Detect which cell encompasses the target text, then output its (x, y) center coordinate. 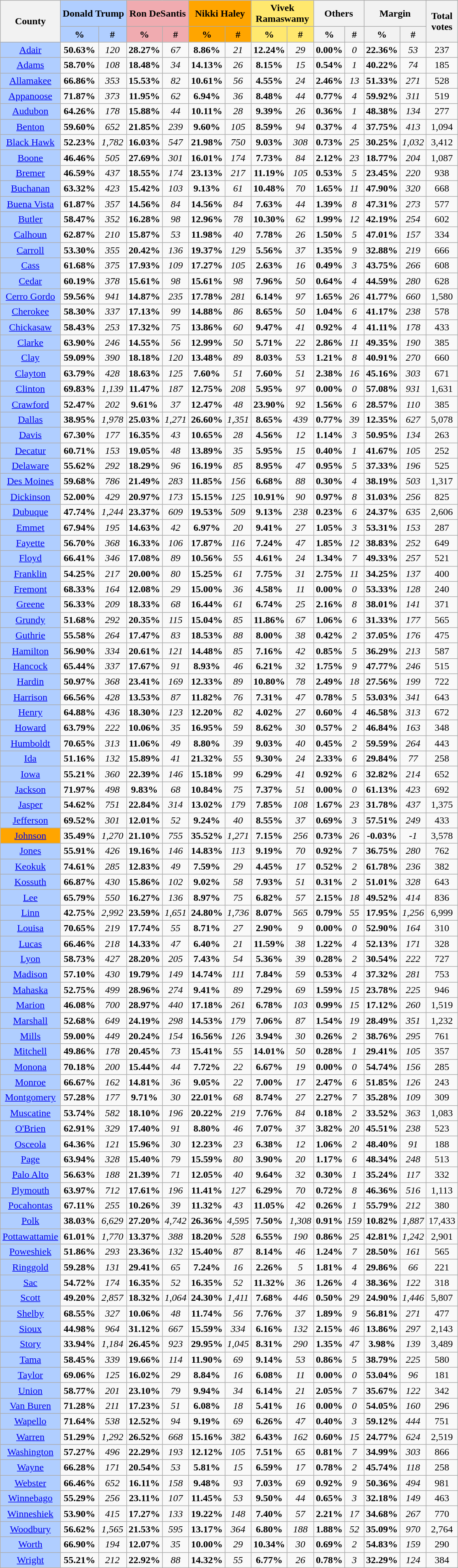
1,651 (176, 913)
46.36% (381, 1190)
Delaware (30, 466)
40.91% (381, 358)
42.75% (79, 913)
9.71% (144, 1098)
255 (113, 1206)
54.72% (79, 1283)
20.45% (144, 1051)
Clay (30, 358)
Shelby (30, 1313)
235 (176, 296)
Cass (30, 266)
176 (413, 635)
16.03% (144, 142)
52.47% (79, 404)
2,764 (442, 1529)
Others (339, 14)
413 (413, 127)
496 (113, 1452)
1,094 (442, 127)
8.86% (207, 50)
21.98% (207, 142)
311 (413, 96)
13.48% (207, 358)
4.61% (269, 558)
18.10% (144, 1113)
221 (442, 1267)
Adair (30, 50)
Floyd (30, 558)
92 (300, 404)
836 (442, 897)
66.86% (79, 81)
Madison (30, 974)
124 (413, 1560)
550 (113, 897)
1.99% (329, 219)
1.24% (329, 1252)
53.31% (381, 528)
31.12% (144, 1329)
-0.03% (381, 836)
Woodbury (30, 1529)
0.18% (329, 1113)
74.61% (79, 866)
436 (113, 713)
16.11% (144, 1483)
666 (442, 250)
26.52% (144, 1437)
446 (300, 1298)
525 (442, 466)
414 (413, 897)
595 (176, 1529)
41.77% (381, 296)
295 (413, 1036)
37.75% (381, 127)
12.35% (381, 419)
11.06% (144, 743)
523 (442, 1128)
0.54% (329, 65)
59.68% (79, 481)
54.62% (79, 805)
293 (113, 1252)
61.01% (79, 1236)
521 (442, 558)
44.59% (381, 281)
6.16% (269, 1329)
102 (176, 882)
1,308 (300, 1221)
15.88% (144, 111)
13.53% (144, 697)
7.00% (269, 1082)
67.94% (79, 528)
Fremont (30, 589)
10.34% (269, 1545)
56.33% (79, 604)
9.39% (269, 111)
Jackson (30, 789)
56.62% (79, 1529)
19.37% (207, 250)
19.16% (144, 851)
14.83% (207, 851)
1,256 (413, 913)
499 (113, 990)
239 (176, 127)
Audubon (30, 111)
47.90% (381, 188)
30.25% (381, 142)
Ida (30, 759)
1.39% (329, 204)
59.12% (381, 1421)
1,317 (442, 481)
200 (113, 1067)
5,807 (442, 1298)
352 (113, 219)
69.52% (79, 820)
10.48% (269, 188)
0.65% (329, 1498)
Osceola (30, 1144)
12.83% (144, 866)
12.75% (207, 389)
Bremer (30, 173)
6.82% (269, 897)
11.85% (207, 481)
117 (413, 1174)
7.73% (269, 157)
4.56% (269, 435)
30.54% (381, 959)
Story (30, 1344)
60.19% (79, 281)
12.33% (207, 681)
Iowa (30, 774)
59.92% (381, 96)
7.72% (207, 1067)
11.45% (207, 1498)
110 (413, 404)
Harrison (30, 697)
9.47% (269, 327)
93 (238, 1483)
13.02% (207, 805)
0.50% (329, 1298)
Lyon (30, 959)
18.53% (207, 635)
426 (113, 851)
1,184 (113, 1344)
31.78% (381, 805)
Washington (30, 1452)
7.75% (269, 574)
1,292 (113, 1437)
6.94% (207, 96)
1,580 (442, 296)
41.11% (381, 327)
61.78% (381, 866)
18.32% (144, 1298)
0.52% (329, 866)
210 (113, 235)
23.11% (144, 1498)
1,519 (442, 1005)
62.87% (79, 235)
538 (113, 1421)
Margin (395, 14)
342 (442, 1390)
21.39% (144, 1174)
76 (238, 697)
51.29% (79, 1437)
463 (442, 1498)
54.74% (381, 1067)
14.81% (144, 1082)
22.92% (144, 1560)
5.41% (269, 1406)
Boone (30, 157)
2.12% (329, 157)
2.75% (329, 574)
Worth (30, 1545)
49.52% (381, 897)
35.09% (381, 1529)
12.47% (207, 404)
1,887 (413, 1221)
58.30% (79, 312)
204 (413, 157)
16.95% (207, 728)
23.37% (144, 512)
8.62% (269, 728)
Wayne (30, 1468)
66.90% (79, 1545)
10.26% (144, 1206)
263 (442, 435)
444 (413, 1421)
137 (413, 574)
388 (176, 1236)
14.53% (207, 1021)
29.95% (207, 1344)
56.63% (79, 1174)
0.36% (329, 111)
2,901 (442, 1236)
1,232 (442, 1021)
38.83% (381, 543)
58.45% (79, 1360)
439 (300, 419)
11.59% (269, 944)
475 (442, 635)
1.89% (329, 1313)
1,446 (413, 1298)
51.68% (79, 620)
54 (238, 959)
4.02% (269, 713)
429 (113, 497)
7.15% (269, 836)
1.26% (329, 1283)
43.75% (381, 266)
71 (176, 1174)
270 (413, 358)
1.05% (329, 528)
2,519 (442, 1437)
70.18% (79, 1067)
16.02% (144, 1375)
12.23% (207, 1144)
11.41% (207, 1190)
1.88% (329, 1529)
24.90% (381, 1298)
7.68% (269, 1298)
1,770 (113, 1236)
Grundy (30, 620)
15.44% (144, 1067)
9.50% (269, 1498)
Ringgold (30, 1267)
3.98% (381, 1344)
449 (113, 1036)
Franklin (30, 574)
33.52% (381, 1113)
220 (413, 173)
46.08% (79, 1005)
17.47% (144, 635)
Davis (30, 435)
363 (413, 1113)
114 (176, 1360)
154 (176, 1036)
157 (413, 235)
866 (442, 1452)
22.84% (144, 805)
56.90% (79, 651)
Donald Trump (93, 14)
57.27% (79, 1452)
4,595 (238, 1221)
16.28% (144, 219)
1.56% (329, 404)
0.42% (329, 635)
9.83% (144, 789)
Clinton (30, 389)
Lee (30, 897)
46.59% (79, 173)
52.00% (79, 497)
9.60% (207, 127)
727 (442, 959)
8.15% (269, 65)
86 (238, 312)
195 (113, 528)
199 (413, 681)
6.68% (269, 481)
47.31% (381, 204)
243 (442, 1082)
353 (113, 81)
12.12% (207, 1452)
35.67% (381, 1390)
1,375 (442, 805)
Ron DeSantis (158, 14)
2.33% (329, 759)
17.12% (381, 1005)
21.32% (207, 759)
6.21% (269, 666)
Sioux (30, 1329)
Hardin (30, 681)
1,045 (238, 1344)
Mills (30, 1036)
53.74% (79, 1113)
33.94% (79, 1344)
18.20% (207, 1236)
17.74% (144, 928)
68.33% (79, 589)
47.01% (381, 235)
21.85% (144, 127)
2.05% (329, 1390)
-1 (413, 836)
23.59% (144, 913)
0.72% (329, 1190)
20.42% (144, 250)
51.16% (79, 759)
24.80% (207, 913)
16.56% (207, 1036)
14.87% (144, 296)
8.95% (269, 466)
4.45% (269, 866)
309 (442, 1098)
1,032 (413, 142)
35.28% (381, 1098)
762 (442, 851)
22.39% (144, 774)
66.28% (79, 1468)
20.22% (207, 1113)
23.45% (381, 173)
2.16% (329, 604)
34.99% (381, 1452)
761 (442, 1036)
Pottawattamie (30, 1236)
498 (113, 789)
58.73% (79, 959)
0.81% (329, 1452)
6,629 (113, 1221)
Emmet (30, 528)
41.67% (381, 451)
64.26% (79, 111)
1.67% (329, 805)
163 (413, 728)
11.47% (144, 389)
66.56% (79, 697)
66.41% (79, 558)
58.70% (79, 65)
49.35% (381, 343)
40.22% (381, 65)
18.55% (144, 173)
15.41% (207, 1051)
355 (113, 250)
635 (413, 512)
1.21% (329, 358)
Cerro Gordo (30, 296)
21.53% (144, 1529)
7.06% (269, 1021)
161 (413, 1252)
9.14% (269, 1360)
61.87% (79, 204)
7.03% (269, 1483)
12.96% (207, 219)
26.45% (144, 1344)
Clayton (30, 373)
547 (176, 142)
128 (413, 589)
609 (176, 512)
Chickasaw (30, 327)
443 (442, 743)
2.47% (329, 1082)
254 (413, 219)
52.13% (381, 944)
1,411 (238, 1298)
7.51% (269, 1452)
5.56% (269, 250)
53.90% (79, 1514)
Jones (30, 851)
15.00% (207, 589)
28.27% (144, 50)
32.88% (381, 250)
29.86% (381, 1267)
17.18% (207, 1005)
Sac (30, 1283)
23.10% (144, 1390)
9.02% (207, 882)
3.90% (269, 1159)
20.54% (144, 1468)
106 (176, 543)
54.25% (79, 574)
6.26% (269, 1421)
364 (238, 1529)
58 (238, 882)
52.23% (79, 142)
2,992 (113, 913)
332 (442, 1174)
2.26% (269, 1267)
35.24% (381, 1174)
18.77% (381, 157)
722 (442, 681)
48.40% (381, 1144)
9.30% (269, 759)
18.29% (144, 466)
10.30% (269, 219)
587 (442, 651)
24.30% (207, 1298)
671 (442, 373)
327 (113, 1313)
427 (113, 959)
185 (442, 65)
8.07% (269, 913)
6.77% (269, 1560)
209 (113, 604)
56.81% (381, 1313)
1,565 (113, 1529)
51.86% (79, 1252)
66.67% (79, 1082)
15.89% (144, 759)
0.57% (329, 728)
0.99% (329, 1005)
208 (238, 389)
14.74% (207, 974)
10.80% (269, 681)
90 (300, 497)
7.16% (269, 651)
64.88% (79, 713)
13.37% (144, 1236)
12.99% (207, 343)
5.71% (269, 343)
287 (442, 528)
26.60% (207, 419)
37.32% (381, 974)
519 (442, 96)
Van Buren (30, 1406)
6.38% (269, 1144)
38.19% (381, 481)
24.19% (144, 1021)
65.79% (79, 897)
627 (413, 419)
2.46% (329, 81)
310 (442, 928)
53.04% (381, 1375)
66.87% (79, 882)
58.47% (79, 219)
71.97% (79, 789)
505 (113, 157)
63.32% (79, 188)
52.90% (381, 928)
61.68% (79, 266)
Crawford (30, 404)
970 (413, 1529)
18.30% (144, 713)
Monona (30, 1067)
34.68% (381, 1514)
107 (176, 1498)
Webster (30, 1483)
59.09% (79, 358)
513 (442, 1159)
28.57% (381, 404)
7.63% (269, 204)
139 (413, 1344)
0.91% (329, 1221)
240 (442, 589)
509 (238, 512)
49.33% (381, 558)
0.85% (329, 651)
47.77% (381, 666)
946 (442, 990)
249 (413, 820)
37.05% (381, 635)
17.67% (144, 666)
127 (238, 1190)
580 (442, 1360)
44.98% (79, 1329)
15.86% (144, 882)
32.18% (381, 1498)
Dubuque (30, 512)
17.23% (144, 1406)
158 (176, 1483)
18.63% (144, 373)
277 (442, 111)
22.36% (381, 50)
55.58% (79, 635)
1,244 (113, 512)
1,087 (442, 157)
193 (176, 1452)
1.59% (329, 990)
12.20% (207, 713)
35.52% (207, 836)
1,736 (238, 913)
380 (442, 1206)
113 (238, 851)
73 (176, 1051)
Wapello (30, 1421)
351 (413, 1021)
9.48% (207, 1483)
53.33% (381, 589)
923 (176, 1344)
1,139 (113, 389)
27.20% (144, 1221)
390 (113, 358)
15.16% (207, 1437)
Warren (30, 1437)
52.75% (79, 990)
59.60% (79, 127)
6.80% (269, 1529)
15.96% (144, 1144)
10.91% (269, 497)
Mahaska (30, 990)
Palo Alto (30, 1174)
187 (176, 389)
2.90% (269, 928)
7.84% (269, 974)
29.84% (381, 759)
15.25% (207, 574)
22.01% (207, 1098)
494 (413, 1483)
1.81% (329, 1267)
Allamakee (30, 81)
11.90% (207, 1360)
0.64% (329, 281)
9.64% (269, 1174)
Benton (30, 127)
260 (413, 1005)
17,433 (442, 1221)
Cherokee (30, 312)
34.25% (381, 574)
13.89% (207, 451)
38.03% (79, 1221)
12.24% (269, 50)
62.91% (79, 1128)
47.74% (79, 512)
2,857 (113, 1298)
6.97% (207, 528)
55.62% (79, 466)
8.84% (207, 1375)
Johnson (30, 836)
211 (113, 1406)
201 (113, 1390)
2.21% (329, 1514)
11.82% (207, 697)
Buchanan (30, 188)
14.13% (207, 65)
46.58% (381, 713)
14.33% (144, 944)
42.81% (381, 1236)
Fayette (30, 543)
131 (113, 1267)
9.94% (207, 1390)
360 (113, 774)
57.28% (79, 1098)
1,782 (113, 142)
Decatur (30, 451)
19.66% (144, 1360)
Polk (30, 1221)
1.04% (329, 312)
964 (113, 1329)
55.79% (381, 1206)
329 (113, 1128)
14.88% (207, 312)
6.74% (269, 604)
46.84% (381, 728)
50.95% (381, 435)
266 (413, 266)
28.49% (381, 1021)
Tama (30, 1360)
61.13% (381, 789)
Dickinson (30, 497)
Muscatine (30, 1113)
46.46% (79, 157)
51.85% (381, 1082)
18.48% (144, 65)
1,270 (113, 836)
339 (113, 1360)
14.48% (207, 651)
1,113 (442, 1190)
60 (238, 327)
3,412 (442, 142)
22.29% (144, 1452)
35.49% (79, 836)
Lucas (30, 944)
148 (238, 1514)
12.52% (144, 1421)
50.36% (381, 1483)
28.50% (381, 1252)
2.38% (329, 373)
54.83% (381, 1545)
7.78% (269, 235)
318 (442, 1283)
74 (413, 65)
712 (113, 1190)
56.70% (79, 543)
3,489 (442, 1344)
Keokuk (30, 866)
6,999 (442, 913)
17.08% (144, 558)
10.61% (207, 81)
48.38% (381, 111)
371 (442, 604)
60.71% (79, 451)
38.36% (381, 1283)
15.15% (207, 497)
608 (442, 266)
County (30, 21)
7.40% (269, 1514)
296 (442, 1406)
13.17% (207, 1529)
700 (113, 1005)
14.55% (144, 343)
415 (113, 1514)
10.00% (207, 1545)
667 (176, 1329)
58.43% (79, 327)
Hancock (30, 666)
515 (442, 666)
53.03% (381, 697)
8.93% (207, 666)
9.24% (207, 820)
931 (413, 389)
214 (413, 774)
50.97% (79, 681)
59.59% (381, 743)
672 (442, 713)
20.97% (144, 497)
Carroll (30, 250)
Jefferson (30, 820)
Totalvotes (442, 21)
582 (113, 1113)
59.28% (79, 1267)
17.87% (207, 543)
55.91% (79, 851)
297 (413, 1329)
Calhoun (30, 235)
308 (300, 142)
0.95% (329, 466)
57.51% (381, 820)
16.27% (144, 897)
6.67% (269, 1067)
1,064 (176, 1298)
71.87% (79, 96)
71.64% (79, 1421)
1.75% (329, 666)
11.98% (207, 235)
77 (413, 759)
65.44% (79, 666)
384 (442, 1560)
21.10% (144, 836)
17.61% (144, 1190)
27.56% (381, 681)
O'Brien (30, 1128)
50.63% (79, 50)
753 (442, 974)
Nikki Haley (220, 14)
6.78% (269, 1005)
16.01% (207, 157)
503 (413, 481)
Howard (30, 728)
53.30% (79, 250)
375 (113, 266)
24.77% (381, 1437)
Montgomery (30, 1098)
51.01% (381, 882)
59.00% (79, 1036)
1.54% (329, 1021)
18.18% (144, 358)
2.63% (269, 266)
20.61% (144, 651)
69.83% (79, 389)
8.74% (269, 1098)
7.59% (207, 866)
15.04% (207, 620)
7.31% (269, 697)
23.90% (269, 404)
7.07% (269, 1128)
Jasper (30, 805)
213 (413, 651)
38.01% (381, 604)
274 (176, 990)
7.96% (269, 281)
23.78% (381, 990)
17.93% (144, 266)
19.53% (207, 512)
624 (413, 1437)
31.03% (381, 497)
63.97% (79, 1190)
Wright (30, 1560)
169 (176, 681)
0.79% (329, 913)
3.94% (269, 1036)
938 (442, 173)
28.96% (144, 990)
Scott (30, 1298)
69.06% (79, 1375)
Black Hawk (30, 142)
15.42% (144, 188)
7.50% (269, 1221)
8.59% (269, 127)
0.23% (329, 512)
28.97% (144, 1005)
0.31% (329, 882)
57.10% (79, 974)
17.78% (207, 296)
27.69% (144, 157)
770 (442, 1514)
Poweshiek (30, 1252)
2.86% (329, 343)
Winneshiek (30, 1514)
16.44% (207, 604)
38.76% (381, 1036)
5,078 (442, 419)
123 (176, 713)
181 (442, 1375)
19.22% (207, 1514)
Monroe (30, 1082)
3,578 (442, 836)
4.58% (269, 589)
141 (413, 604)
Clarke (30, 343)
248 (413, 1159)
17.40% (144, 1128)
12.01% (144, 820)
8.31% (269, 1344)
1,242 (413, 1236)
3.82% (329, 1128)
133 (176, 1514)
18.33% (144, 604)
8.97% (207, 897)
36.75% (381, 851)
692 (442, 789)
38.95% (79, 419)
602 (442, 219)
283 (176, 481)
Cedar (30, 281)
7.43% (207, 959)
31 (300, 574)
12.07% (144, 1545)
51.33% (381, 81)
1,083 (442, 1113)
42.19% (381, 219)
17.32% (144, 327)
13 (354, 81)
11.95% (144, 96)
129 (238, 250)
Marshall (30, 1021)
173 (176, 497)
Louisa (30, 928)
45.16% (381, 373)
194 (113, 1545)
2.49% (329, 681)
26.36% (207, 1221)
577 (442, 204)
10.11% (207, 111)
41.17% (381, 312)
16.33% (144, 543)
5.36% (269, 959)
11.86% (269, 620)
Buena Vista (30, 204)
67.11% (79, 1206)
4,742 (176, 1221)
54.05% (381, 1406)
Pocahontas (30, 1206)
8.55% (269, 820)
52.68% (79, 1021)
257 (413, 558)
111 (238, 974)
477 (442, 1313)
23.13% (207, 173)
298 (176, 1021)
Plymouth (30, 1190)
202 (113, 404)
1.17% (329, 1159)
59.56% (79, 296)
8.14% (269, 1252)
8.00% (269, 635)
1.85% (329, 543)
0.49% (329, 266)
23.41% (144, 681)
Butler (30, 219)
1.22% (329, 944)
160 (413, 1406)
Hamilton (30, 651)
116 (238, 543)
341 (413, 697)
118 (413, 1468)
Henry (30, 713)
981 (442, 1483)
320 (413, 188)
Humboldt (30, 743)
20.00% (144, 574)
7.93% (269, 882)
0.37% (329, 127)
67.30% (79, 435)
49.86% (79, 1051)
7.29% (269, 990)
941 (113, 296)
237 (442, 50)
36.29% (381, 651)
49.20% (79, 1298)
14.32% (207, 1560)
55.29% (79, 1498)
400 (442, 574)
Greene (30, 604)
825 (442, 497)
32.82% (381, 774)
348 (442, 728)
Dallas (30, 419)
48.34% (381, 1159)
8.03% (269, 358)
16.19% (207, 466)
63.94% (79, 1159)
267 (413, 1514)
1,351 (238, 419)
45.74% (381, 1468)
Linn (30, 913)
Taylor (30, 1375)
Appanoose (30, 96)
236 (413, 866)
1.14% (329, 435)
25.03% (144, 419)
10.65% (207, 435)
21.49% (144, 481)
11.19% (269, 173)
10.84% (207, 789)
205 (176, 959)
19.05% (144, 451)
2,143 (442, 1329)
15.18% (207, 774)
20.24% (144, 1036)
Guthrie (30, 635)
1.34% (329, 558)
6.40% (207, 944)
Adams (30, 65)
6.59% (269, 1468)
786 (113, 481)
37.33% (381, 466)
17.95% (381, 913)
14.01% (269, 1051)
7.37% (269, 789)
15.87% (144, 235)
63.90% (79, 343)
11.05% (269, 1206)
2.27% (329, 1098)
68.55% (79, 1313)
346 (113, 558)
31.33% (381, 620)
1,631 (442, 389)
58.77% (79, 1390)
28.20% (144, 959)
Winnebago (30, 1498)
8.71% (207, 928)
19.79% (144, 974)
Mitchell (30, 1051)
VivekRamaswamy (282, 14)
7.85% (269, 805)
218 (113, 944)
1.50% (329, 235)
253 (113, 327)
261 (238, 1005)
32.29% (381, 1560)
750 (238, 142)
5.81% (207, 1468)
11.74% (207, 1313)
2,606 (442, 512)
0.97% (329, 497)
9.05% (207, 1082)
8.48% (269, 96)
23.36% (144, 1252)
Kossuth (30, 882)
38.79% (381, 1360)
15.53% (144, 81)
578 (442, 312)
83 (176, 635)
6.55% (269, 1236)
17.13% (144, 312)
516 (413, 1190)
273 (413, 204)
115 (176, 620)
45.51% (381, 1128)
314 (176, 805)
57.08% (381, 389)
10.82% (381, 1221)
Union (30, 1390)
755 (176, 836)
6.43% (269, 1437)
628 (442, 281)
373 (113, 96)
64.36% (79, 1144)
378 (113, 281)
14.63% (144, 528)
4.55% (269, 81)
0.45% (329, 743)
9.61% (144, 404)
Marion (30, 1005)
12.08% (144, 589)
71.28% (79, 1406)
20.35% (144, 620)
Des Moines (30, 481)
10.56% (207, 558)
12.05% (207, 1174)
Page (30, 1159)
1,978 (113, 419)
24.37% (381, 512)
440 (176, 1005)
66 (413, 1267)
